Provide the [x, y] coordinate of the cell's center where the given text is located.  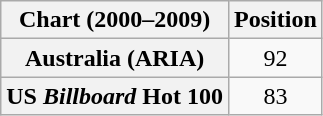
Chart (2000–2009) [115, 20]
US Billboard Hot 100 [115, 96]
Position [276, 20]
92 [276, 58]
Australia (ARIA) [115, 58]
83 [276, 96]
